Provide the (X, Y) coordinate of the cell's center where the given text is located.  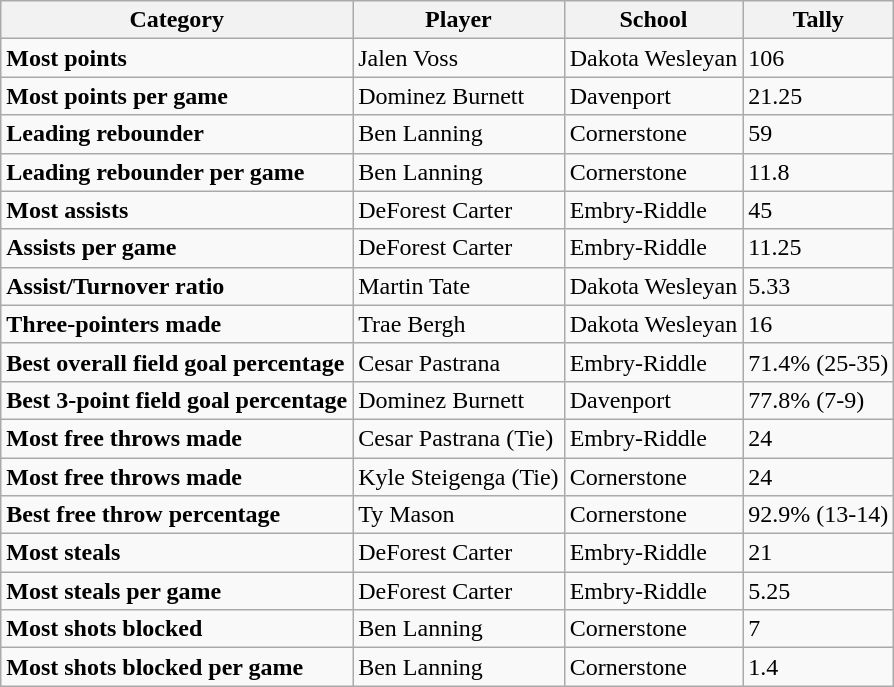
Martin Tate (458, 286)
Ty Mason (458, 515)
106 (818, 58)
92.9% (13-14) (818, 515)
Best free throw percentage (177, 515)
Most shots blocked (177, 629)
1.4 (818, 667)
Most steals (177, 553)
Best overall field goal percentage (177, 362)
5.33 (818, 286)
11.25 (818, 248)
Jalen Voss (458, 58)
11.8 (818, 172)
Leading rebounder (177, 134)
Most assists (177, 210)
77.8% (7-9) (818, 400)
Cesar Pastrana (Tie) (458, 438)
Most steals per game (177, 591)
5.25 (818, 591)
Three-pointers made (177, 324)
59 (818, 134)
Most shots blocked per game (177, 667)
Assist/Turnover ratio (177, 286)
Trae Bergh (458, 324)
45 (818, 210)
Player (458, 20)
Most points (177, 58)
16 (818, 324)
Category (177, 20)
Kyle Steigenga (Tie) (458, 477)
Assists per game (177, 248)
Leading rebounder per game (177, 172)
Cesar Pastrana (458, 362)
Best 3-point field goal percentage (177, 400)
Most points per game (177, 96)
Tally (818, 20)
7 (818, 629)
21 (818, 553)
School (654, 20)
21.25 (818, 96)
71.4% (25-35) (818, 362)
